Capture the cell that displays the provided text and extract its (x, y) central coordinate. 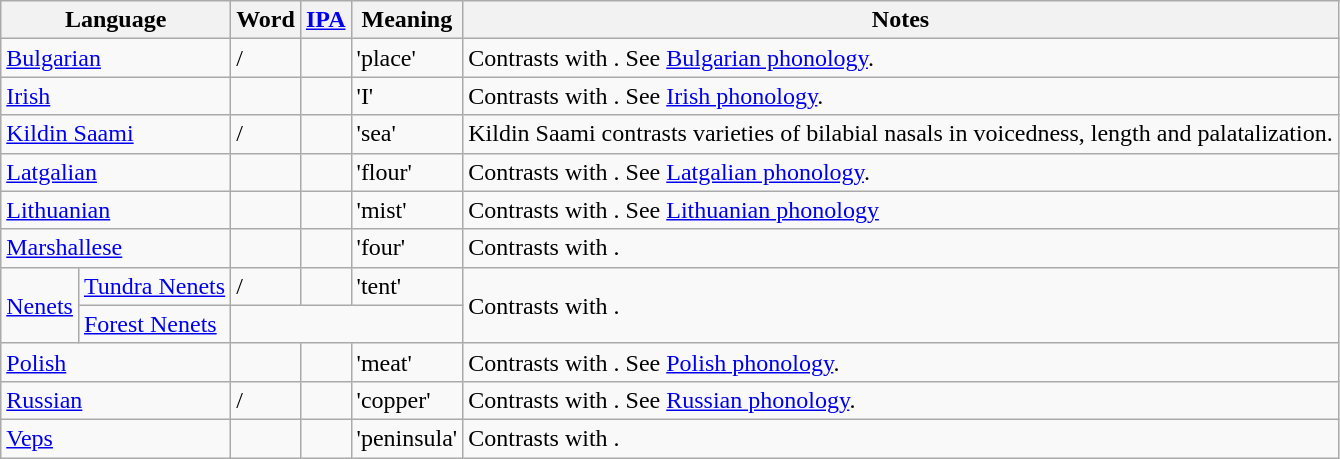
'I' (407, 96)
Lithuanian (116, 210)
Marshallese (116, 248)
Tundra Nenets (154, 286)
Irish (116, 96)
Contrasts with . See Bulgarian phonology. (901, 58)
'four' (407, 248)
Kildin Saami contrasts varieties of bilabial nasals in voicedness, length and palatalization. (901, 134)
'sea' (407, 134)
IPA (326, 20)
Meaning (407, 20)
Notes (901, 20)
'peninsula' (407, 438)
Veps (116, 438)
Contrasts with . See Russian phonology. (901, 400)
Contrasts with . See Irish phonology. (901, 96)
'place' (407, 58)
Bulgarian (116, 58)
Russian (116, 400)
'meat' (407, 362)
Contrasts with . See Polish phonology. (901, 362)
Word (266, 20)
Forest Nenets (154, 324)
Nenets (40, 305)
'tent' (407, 286)
Language (116, 20)
'flour' (407, 172)
Kildin Saami (116, 134)
Contrasts with . See Latgalian phonology. (901, 172)
Polish (116, 362)
'mist' (407, 210)
Latgalian (116, 172)
'copper' (407, 400)
Contrasts with . See Lithuanian phonology (901, 210)
